Detect which cell encompasses the target text, then output its [x, y] center coordinate. 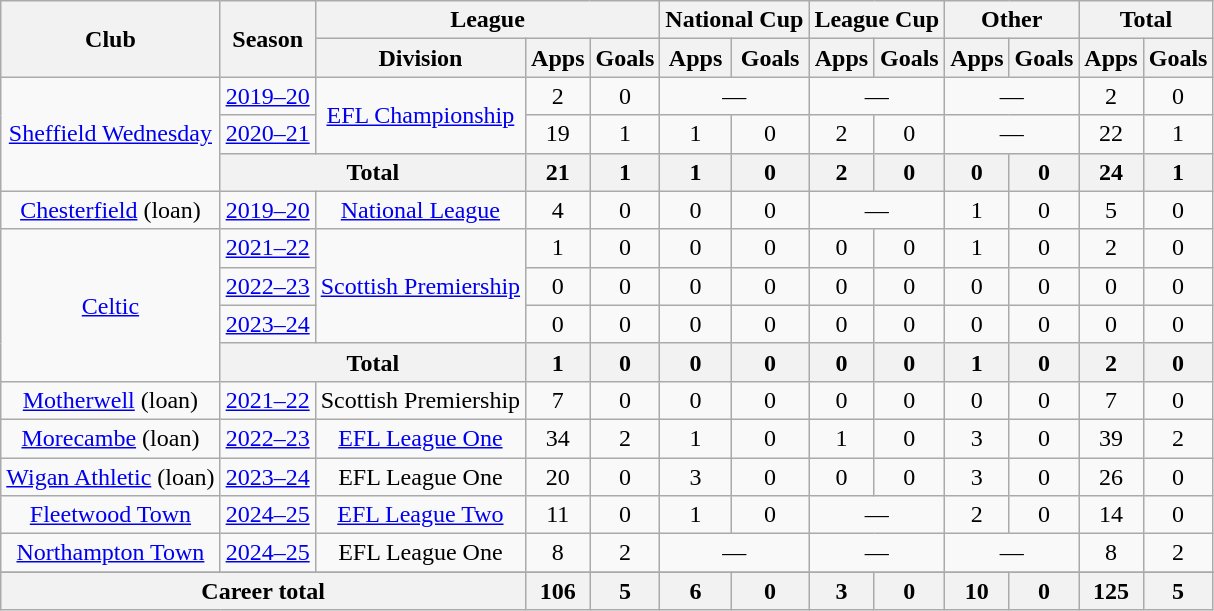
Motherwell (loan) [110, 400]
Club [110, 39]
24 [1111, 172]
Chesterfield (loan) [110, 210]
EFL League Two [420, 515]
19 [558, 134]
National League [420, 210]
4 [558, 210]
Northampton Town [110, 553]
21 [558, 172]
125 [1111, 591]
Career total [264, 591]
Season [268, 39]
League [488, 20]
National Cup [734, 20]
39 [1111, 438]
26 [1111, 477]
11 [558, 515]
34 [558, 438]
Celtic [110, 305]
Wigan Athletic (loan) [110, 477]
10 [977, 591]
6 [696, 591]
Division [420, 58]
2020–21 [268, 134]
EFL Championship [420, 115]
League Cup [877, 20]
Sheffield Wednesday [110, 134]
Fleetwood Town [110, 515]
Other [1012, 20]
Morecambe (loan) [110, 438]
106 [558, 591]
14 [1111, 515]
22 [1111, 134]
20 [558, 477]
